Search for the cell housing the specified text and yield its [x, y] center coordinate. 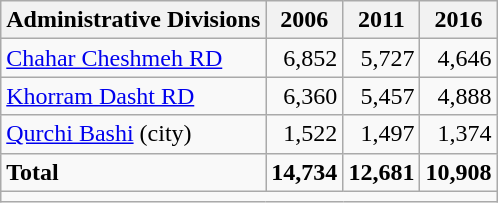
6,360 [304, 96]
2006 [304, 20]
1,497 [382, 134]
Khorram Dasht RD [134, 96]
4,888 [458, 96]
12,681 [382, 172]
5,727 [382, 58]
10,908 [458, 172]
6,852 [304, 58]
Qurchi Bashi (city) [134, 134]
1,374 [458, 134]
Chahar Cheshmeh RD [134, 58]
2011 [382, 20]
4,646 [458, 58]
2016 [458, 20]
5,457 [382, 96]
14,734 [304, 172]
Administrative Divisions [134, 20]
Total [134, 172]
1,522 [304, 134]
